Return [X, Y] of the center of cell containing provided text 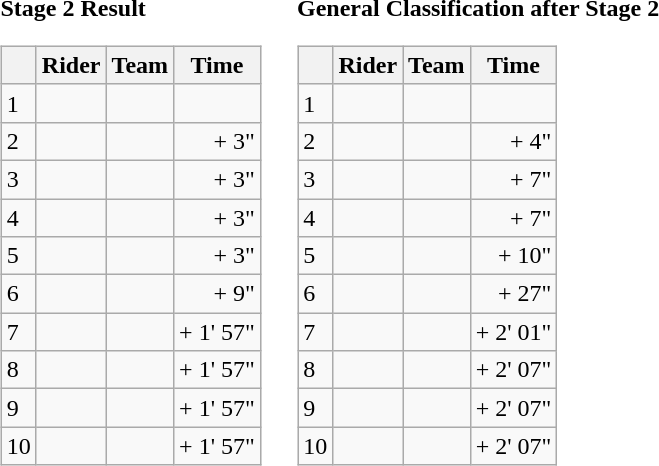
+ 27" [514, 294]
+ 10" [514, 256]
+ 2' 01" [514, 332]
+ 9" [218, 294]
+ 4" [514, 141]
